Return (X, Y) of the center of cell containing provided text 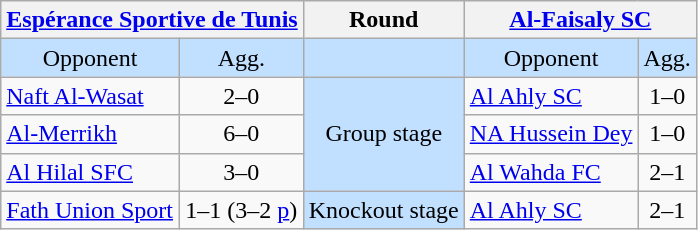
6–0 (241, 134)
Naft Al-Wasat (90, 96)
Al-Faisaly SC (580, 20)
NA Hussein Dey (551, 134)
Espérance Sportive de Tunis (152, 20)
1–1 (3–2 p) (241, 210)
Fath Union Sport (90, 210)
3–0 (241, 172)
Knockout stage (384, 210)
2–0 (241, 96)
Group stage (384, 134)
Al-Merrikh (90, 134)
Round (384, 20)
Al Hilal SFC (90, 172)
Al Wahda FC (551, 172)
